Provide the (X, Y) coordinate of the cell's center where the given text is located.  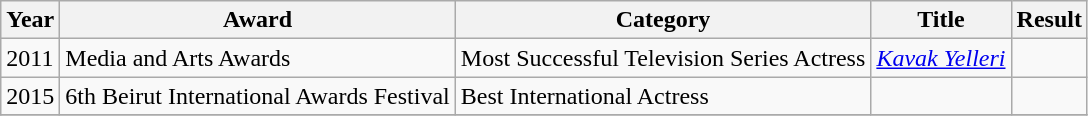
2011 (30, 58)
Media and Arts Awards (258, 58)
Result (1049, 20)
Category (663, 20)
2015 (30, 96)
Year (30, 20)
Title (941, 20)
Most Successful Television Series Actress (663, 58)
Kavak Yelleri (941, 58)
6th Beirut International Awards Festival (258, 96)
Best International Actress (663, 96)
Award (258, 20)
